Find where the given text appears and provide that cell's center as [x, y] coordinate. 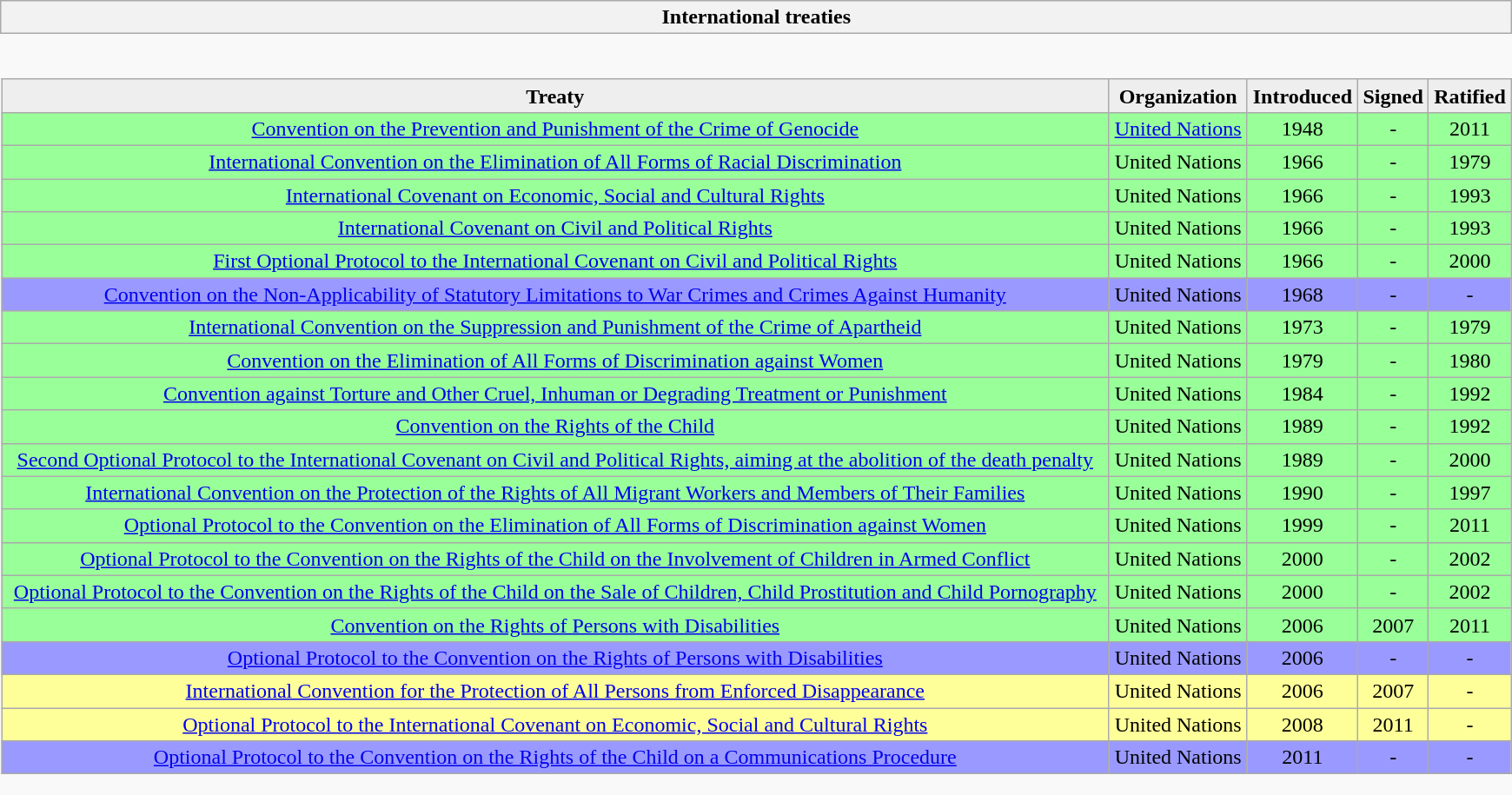
1973 [1302, 328]
1997 [1470, 493]
1948 [1302, 129]
Introduced [1302, 96]
1980 [1470, 361]
Convention against Torture and Other Cruel, Inhuman or Degrading Treatment or Punishment [556, 394]
International Convention on the Protection of the Rights of All Migrant Workers and Members of Their Families [556, 493]
Treaty [556, 96]
1999 [1302, 526]
Convention on the Prevention and Punishment of the Crime of Genocide [556, 129]
Optional Protocol to the Convention on the Rights of the Child on a Communications Procedure [556, 758]
International Convention on the Elimination of All Forms of Racial Discrimination [556, 162]
Ratified [1470, 96]
Organization [1178, 96]
1968 [1302, 295]
Convention on the Rights of the Child [556, 427]
Convention on the Rights of Persons with Disabilities [556, 625]
1984 [1302, 394]
Optional Protocol to the Convention on the Rights of the Child on the Involvement of Children in Armed Conflict [556, 559]
International Convention on the Suppression and Punishment of the Crime of Apartheid [556, 328]
International treaties [756, 17]
Optional Protocol to the Convention on the Rights of the Child on the Sale of Children, Child Prostitution and Child Pornography [556, 592]
International Covenant on Civil and Political Rights [556, 229]
Optional Protocol to the Convention on the Elimination of All Forms of Discrimination against Women [556, 526]
Convention on the Non-Applicability of Statutory Limitations to War Crimes and Crimes Against Humanity [556, 295]
Optional Protocol to the International Covenant on Economic, Social and Cultural Rights [556, 724]
Convention on the Elimination of All Forms of Discrimination against Women [556, 361]
1990 [1302, 493]
Optional Protocol to the Convention on the Rights of Persons with Disabilities [556, 658]
Second Optional Protocol to the International Covenant on Civil and Political Rights, aiming at the abolition of the death penalty [556, 460]
Signed [1393, 96]
First Optional Protocol to the International Covenant on Civil and Political Rights [556, 262]
2008 [1302, 724]
International Convention for the Protection of All Persons from Enforced Disappearance [556, 691]
International Covenant on Economic, Social and Cultural Rights [556, 195]
